Pinpoint the cell where the given text exists, returning its [x, y] midpoint coordinate. 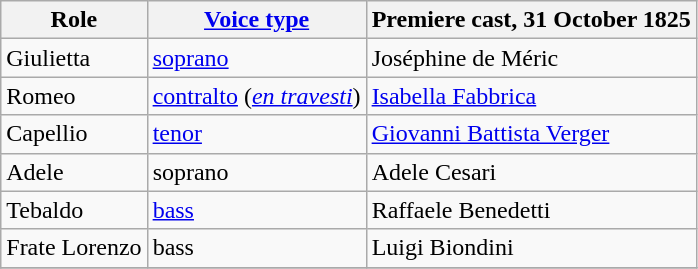
Luigi Biondini [531, 248]
Raffaele Benedetti [531, 210]
Giovanni Battista Verger [531, 134]
Voice type [256, 20]
Romeo [74, 96]
Role [74, 20]
Tebaldo [74, 210]
tenor [256, 134]
Adele [74, 172]
contralto (en travesti) [256, 96]
Isabella Fabbrica [531, 96]
Adele Cesari [531, 172]
Capellio [74, 134]
Giulietta [74, 58]
Frate Lorenzo [74, 248]
Joséphine de Méric [531, 58]
Premiere cast, 31 October 1825 [531, 20]
